Provide the [X, Y] coordinate of the cell's center where the given text is located.  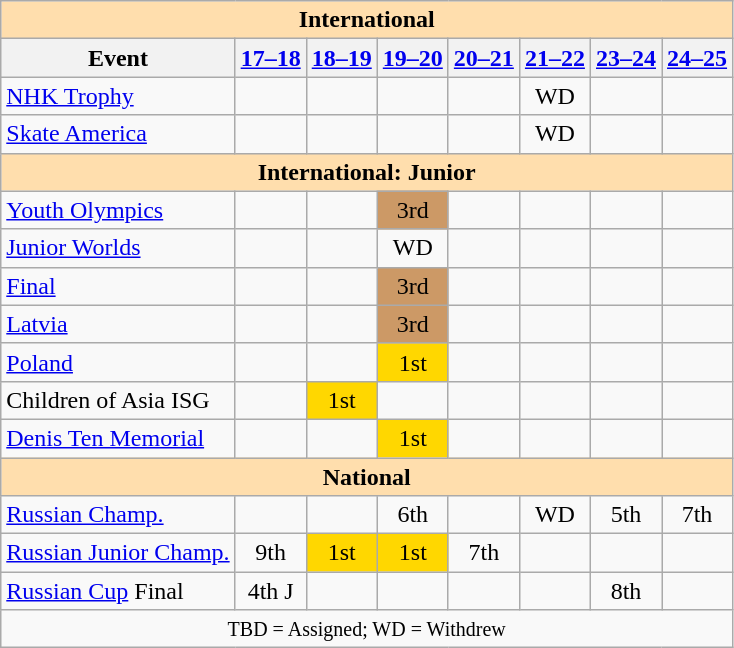
4th J [270, 591]
Latvia [118, 324]
21–22 [554, 58]
Youth Olympics [118, 210]
Junior Worlds [118, 248]
Skate America [118, 134]
NHK Trophy [118, 96]
National [367, 477]
Russian Cup Final [118, 591]
5th [626, 515]
Children of Asia ISG [118, 400]
Denis Ten Memorial [118, 438]
24–25 [698, 58]
9th [270, 553]
8th [626, 591]
International [367, 20]
20–21 [484, 58]
17–18 [270, 58]
23–24 [626, 58]
6th [412, 515]
18–19 [342, 58]
Event [118, 58]
Poland [118, 362]
International: Junior [367, 172]
Final [118, 286]
19–20 [412, 58]
Russian Champ. [118, 515]
Russian Junior Champ. [118, 553]
TBD = Assigned; WD = Withdrew [367, 629]
